Locate the cell with the specified text and output its (x, y) center coordinate. 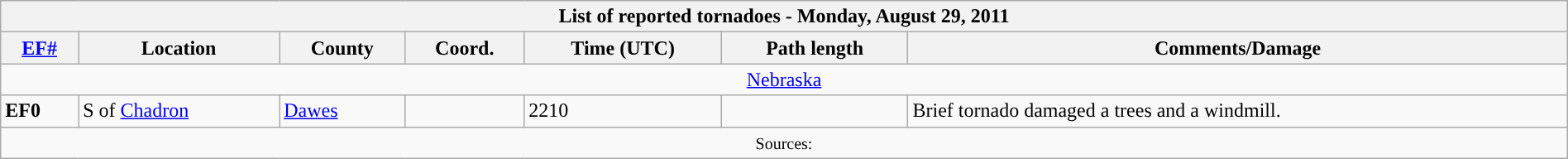
Coord. (465, 48)
Sources: (784, 142)
Comments/Damage (1237, 48)
2210 (624, 111)
Brief tornado damaged a trees and a windmill. (1237, 111)
Dawes (342, 111)
S of Chadron (179, 111)
Location (179, 48)
EF# (40, 48)
Path length (815, 48)
Time (UTC) (624, 48)
Nebraska (784, 79)
County (342, 48)
List of reported tornadoes - Monday, August 29, 2011 (784, 17)
EF0 (40, 111)
